Find where the given text appears and provide that cell's center as [x, y] coordinate. 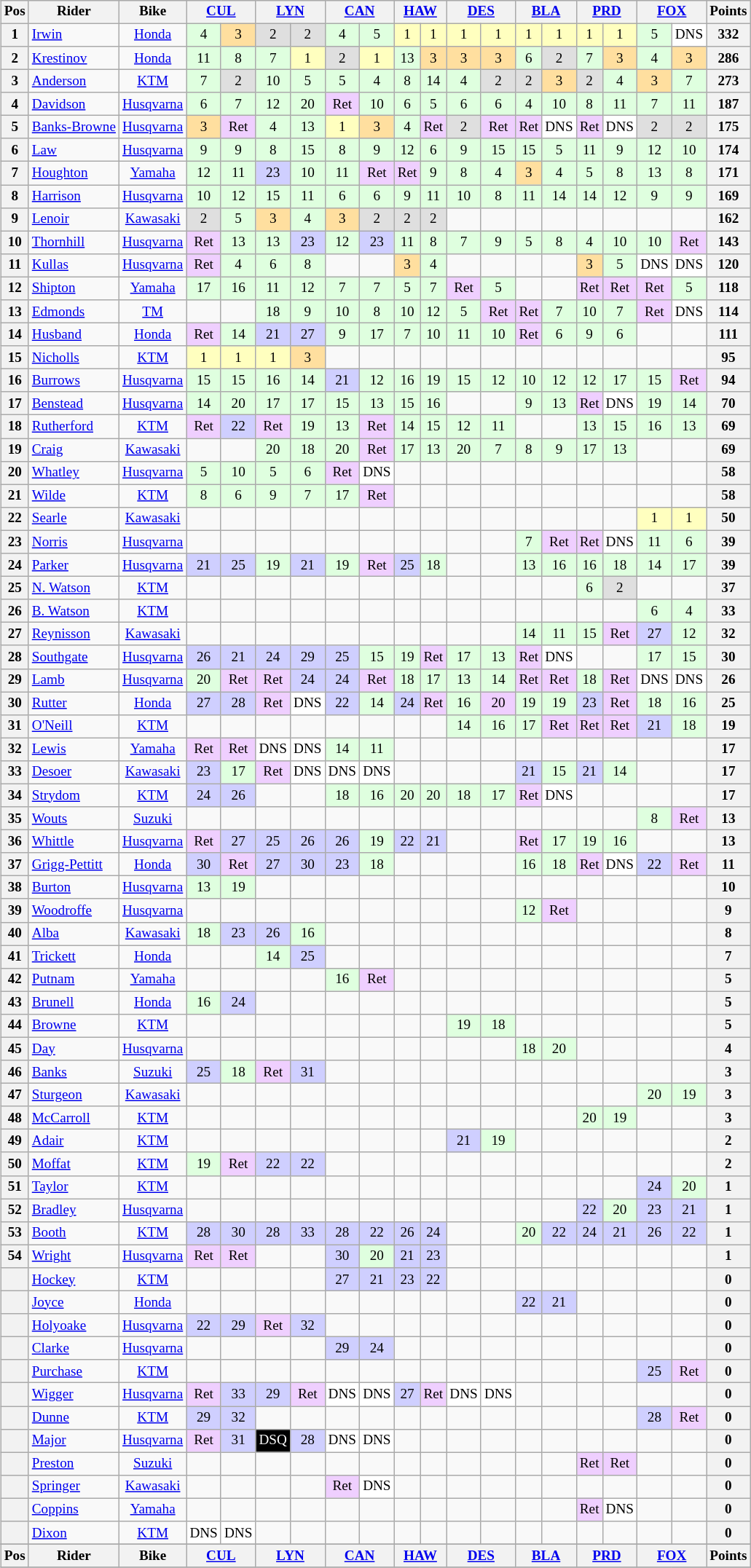
Whatley [74, 473]
Brunell [74, 1003]
Springer [74, 1486]
114 [728, 312]
B. Watson [74, 611]
Moffat [74, 1164]
Norris [74, 542]
Krestinov [74, 58]
Irwin [74, 35]
53 [15, 1233]
Rutter [74, 704]
51 [15, 1187]
Purchase [74, 1371]
174 [728, 150]
332 [728, 35]
52 [15, 1210]
Benstead [74, 403]
35 [15, 819]
Joyce [74, 1302]
McCarroll [74, 1118]
Kullas [74, 265]
Dixon [74, 1533]
Husband [74, 334]
44 [15, 1026]
Wouts [74, 819]
Law [74, 150]
Anderson [74, 81]
Edmonds [74, 312]
273 [728, 81]
49 [15, 1141]
95 [728, 358]
Desoer [74, 773]
46 [15, 1072]
143 [728, 243]
Harrison [74, 197]
Houghton [74, 173]
47 [15, 1095]
187 [728, 104]
162 [728, 219]
Bradley [74, 1210]
Alba [74, 934]
Woodroffe [74, 910]
Parker [74, 565]
36 [15, 842]
34 [15, 795]
Preston [74, 1464]
38 [15, 888]
Burrows [74, 381]
48 [15, 1118]
Day [74, 1049]
Lewis [74, 749]
Craig [74, 450]
Wright [74, 1256]
54 [15, 1256]
TM [153, 312]
Wilde [74, 496]
41 [15, 957]
111 [728, 334]
70 [728, 403]
Rutherford [74, 427]
169 [728, 197]
Hockey [74, 1280]
Holyoake [74, 1325]
Dunne [74, 1418]
Banks-Browne [74, 127]
Searle [74, 519]
40 [15, 934]
Browne [74, 1026]
Sturgeon [74, 1095]
Strydom [74, 795]
Lamb [74, 680]
Wigger [74, 1395]
42 [15, 980]
Lenoir [74, 219]
DSQ [273, 1441]
Grigg-Pettitt [74, 864]
Banks [74, 1072]
Southgate [74, 657]
Trickett [74, 957]
Clarke [74, 1349]
286 [728, 58]
N. Watson [74, 588]
Major [74, 1441]
Shipton [74, 288]
Taylor [74, 1187]
45 [15, 1049]
Thornhill [74, 243]
Nicholls [74, 358]
Booth [74, 1233]
Davidson [74, 104]
43 [15, 1003]
171 [728, 173]
Reynisson [74, 634]
Whittle [74, 842]
118 [728, 288]
Putnam [74, 980]
O'Neill [74, 726]
94 [728, 381]
175 [728, 127]
120 [728, 265]
Adair [74, 1141]
Coppins [74, 1510]
Burton [74, 888]
